Return the [X, Y] coordinate for the center point of the cell that contains the specified text.  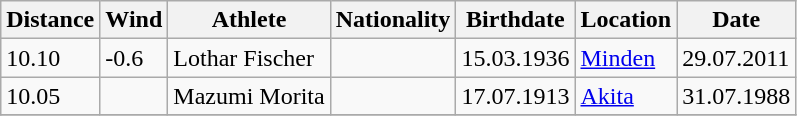
Mazumi Morita [249, 96]
10.10 [50, 58]
15.03.1936 [516, 58]
Minden [626, 58]
29.07.2011 [736, 58]
Date [736, 20]
-0.6 [134, 58]
Lothar Fischer [249, 58]
Birthdate [516, 20]
Nationality [393, 20]
Athlete [249, 20]
31.07.1988 [736, 96]
Wind [134, 20]
17.07.1913 [516, 96]
Location [626, 20]
Distance [50, 20]
Akita [626, 96]
10.05 [50, 96]
